Return the [x, y] coordinate for the center point of the cell that contains the specified text.  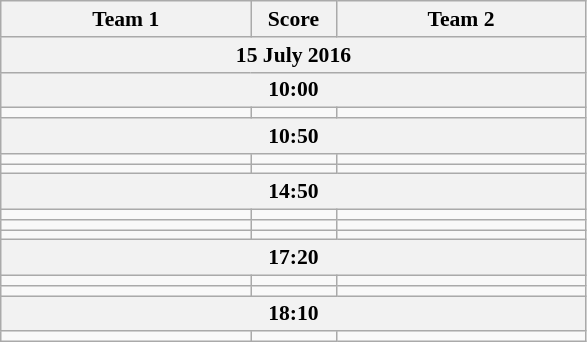
17:20 [294, 258]
10:50 [294, 136]
15 July 2016 [294, 55]
Team 1 [126, 19]
Score [294, 19]
10:00 [294, 90]
14:50 [294, 192]
18:10 [294, 314]
Team 2 [461, 19]
